Extract the (x, y) coordinate from the center of the cell holding the provided text.  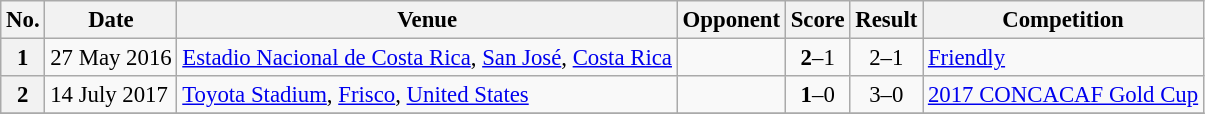
27 May 2016 (111, 58)
Estadio Nacional de Costa Rica, San José, Costa Rica (427, 58)
14 July 2017 (111, 95)
No. (23, 20)
1 (23, 58)
Friendly (1064, 58)
Competition (1064, 20)
Date (111, 20)
Opponent (731, 20)
1–0 (818, 95)
3–0 (886, 95)
Toyota Stadium, Frisco, United States (427, 95)
2017 CONCACAF Gold Cup (1064, 95)
Result (886, 20)
Venue (427, 20)
Score (818, 20)
2 (23, 95)
